Output the (x, y) coordinate of the center of the cell containing the given text.  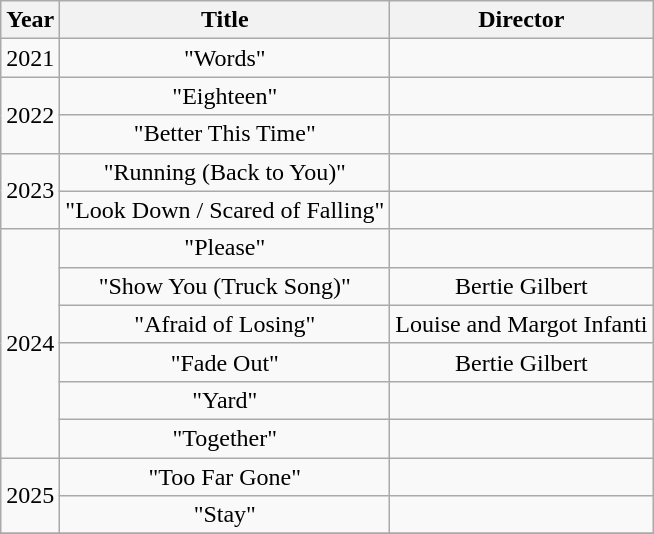
"Running (Back to You)" (225, 172)
"Words" (225, 58)
"Fade Out" (225, 362)
"Stay" (225, 515)
Director (522, 20)
Louise and Margot Infanti (522, 324)
"Together" (225, 438)
"Show You (Truck Song)" (225, 286)
"Better This Time" (225, 134)
"Please" (225, 248)
"Yard" (225, 400)
2024 (30, 343)
"Too Far Gone" (225, 477)
Title (225, 20)
Year (30, 20)
"Afraid of Losing" (225, 324)
2023 (30, 191)
2025 (30, 496)
2022 (30, 115)
2021 (30, 58)
"Eighteen" (225, 96)
"Look Down / Scared of Falling" (225, 210)
